Search for the cell housing the specified text and yield its [X, Y] center coordinate. 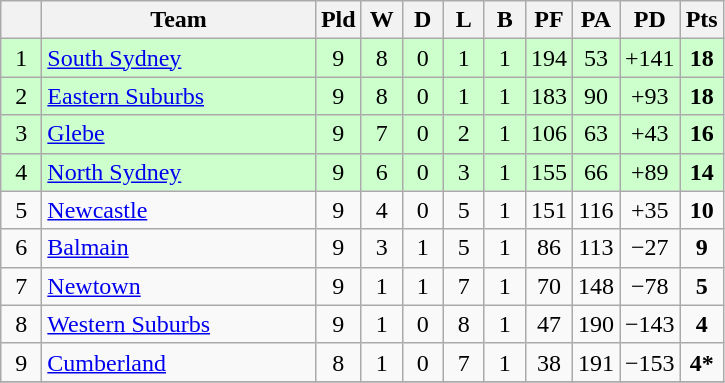
L [464, 20]
47 [548, 324]
+43 [650, 134]
194 [548, 58]
Glebe [179, 134]
155 [548, 172]
Balmain [179, 248]
116 [596, 210]
+35 [650, 210]
PF [548, 20]
−153 [650, 362]
190 [596, 324]
66 [596, 172]
W [382, 20]
+89 [650, 172]
Pld [338, 20]
Newcastle [179, 210]
+93 [650, 96]
70 [548, 286]
53 [596, 58]
14 [702, 172]
PA [596, 20]
191 [596, 362]
−143 [650, 324]
113 [596, 248]
Pts [702, 20]
B [504, 20]
−27 [650, 248]
Western Suburbs [179, 324]
86 [548, 248]
Team [179, 20]
16 [702, 134]
38 [548, 362]
Eastern Suburbs [179, 96]
90 [596, 96]
10 [702, 210]
63 [596, 134]
4* [702, 362]
North Sydney [179, 172]
Newtown [179, 286]
106 [548, 134]
PD [650, 20]
D [422, 20]
183 [548, 96]
148 [596, 286]
South Sydney [179, 58]
151 [548, 210]
−78 [650, 286]
+141 [650, 58]
Cumberland [179, 362]
